Return the (x, y) coordinate for the center point of the cell that contains the specified text.  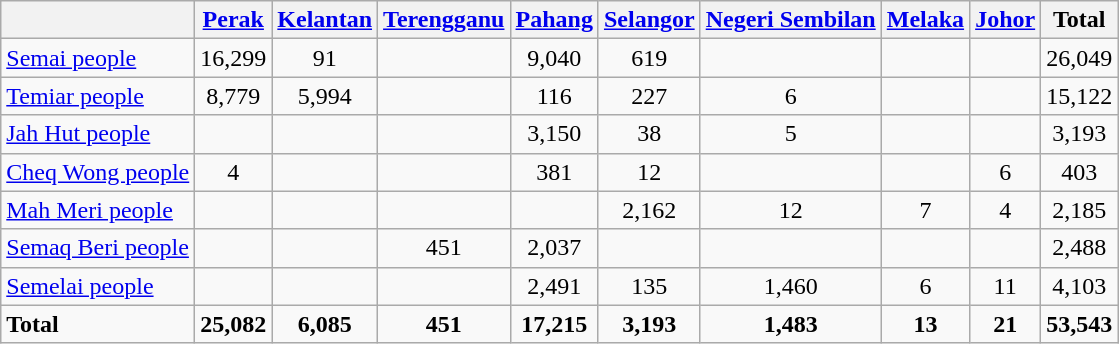
7 (925, 210)
21 (1006, 324)
Semaq Beri people (98, 248)
6,085 (325, 324)
15,122 (1080, 96)
Cheq Wong people (98, 172)
Johor (1006, 20)
38 (649, 134)
2,185 (1080, 210)
Kelantan (325, 20)
Selangor (649, 20)
5 (790, 134)
4,103 (1080, 286)
227 (649, 96)
2,162 (649, 210)
13 (925, 324)
25,082 (234, 324)
Negeri Sembilan (790, 20)
3,150 (554, 134)
53,543 (1080, 324)
1,483 (790, 324)
91 (325, 58)
8,779 (234, 96)
11 (1006, 286)
Semelai people (98, 286)
Pahang (554, 20)
Perak (234, 20)
Jah Hut people (98, 134)
Melaka (925, 20)
16,299 (234, 58)
619 (649, 58)
116 (554, 96)
Terengganu (444, 20)
5,994 (325, 96)
381 (554, 172)
1,460 (790, 286)
9,040 (554, 58)
135 (649, 286)
17,215 (554, 324)
Temiar people (98, 96)
2,491 (554, 286)
Mah Meri people (98, 210)
2,037 (554, 248)
2,488 (1080, 248)
26,049 (1080, 58)
Semai people (98, 58)
403 (1080, 172)
